Provide the (X, Y) coordinate of the cell's center where the given text is located.  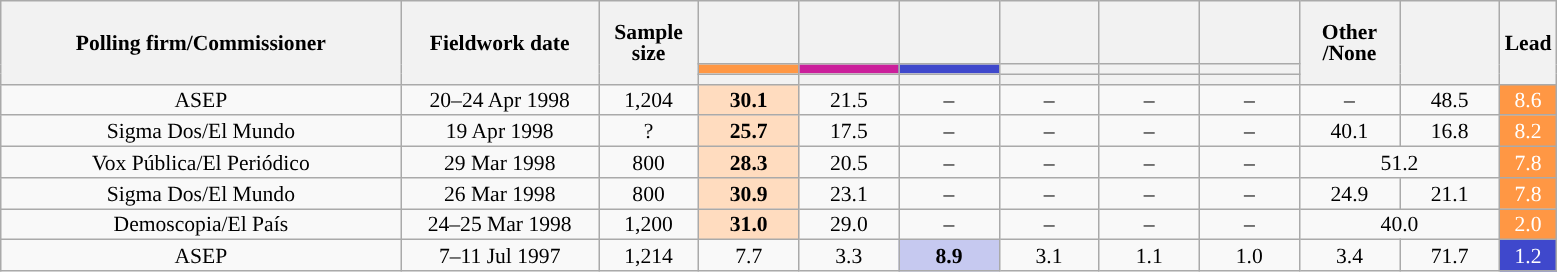
29.0 (849, 224)
Lead (1528, 42)
Other/None (1349, 42)
71.7 (1450, 256)
8.9 (949, 256)
29 Mar 1998 (500, 162)
7.7 (749, 256)
7–11 Jul 1997 (500, 256)
30.1 (749, 100)
? (648, 132)
Sample size (648, 42)
3.3 (849, 256)
17.5 (849, 132)
1.1 (1149, 256)
20.5 (849, 162)
40.1 (1349, 132)
19 Apr 1998 (500, 132)
31.0 (749, 224)
Vox Pública/El Periódico (201, 162)
1.0 (1249, 256)
25.7 (749, 132)
Demoscopia/El País (201, 224)
Fieldwork date (500, 42)
24.9 (1349, 194)
30.9 (749, 194)
3.4 (1349, 256)
21.1 (1450, 194)
1,200 (648, 224)
48.5 (1450, 100)
2.0 (1528, 224)
8.2 (1528, 132)
20–24 Apr 1998 (500, 100)
3.1 (1049, 256)
24–25 Mar 1998 (500, 224)
1.2 (1528, 256)
16.8 (1450, 132)
40.0 (1399, 224)
51.2 (1399, 162)
8.6 (1528, 100)
23.1 (849, 194)
1,214 (648, 256)
21.5 (849, 100)
Polling firm/Commissioner (201, 42)
1,204 (648, 100)
26 Mar 1998 (500, 194)
28.3 (749, 162)
